For the text-containing cell, return its midpoint in [x, y] coordinate format. 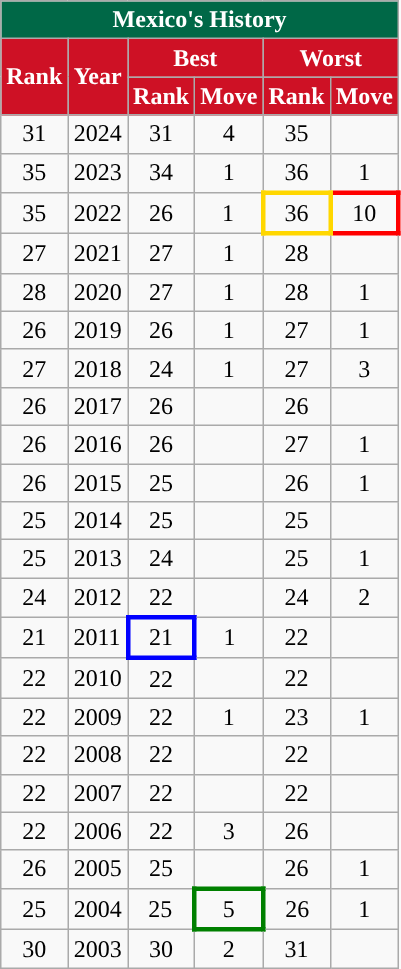
2003 [98, 949]
2024 [98, 134]
2005 [98, 869]
2018 [98, 368]
2010 [98, 678]
2021 [98, 254]
4 [229, 134]
2020 [98, 292]
2011 [98, 638]
10 [364, 214]
Mexico's History [200, 20]
2017 [98, 406]
Year [98, 77]
2004 [98, 908]
Worst [330, 58]
2006 [98, 831]
2015 [98, 483]
2008 [98, 755]
2007 [98, 793]
Best [196, 58]
2022 [98, 214]
2013 [98, 559]
5 [229, 908]
2009 [98, 717]
2019 [98, 330]
34 [162, 173]
23 [296, 717]
2023 [98, 173]
2014 [98, 521]
2016 [98, 444]
2012 [98, 598]
